Output the (x, y) coordinate of the center of the cell containing the given text.  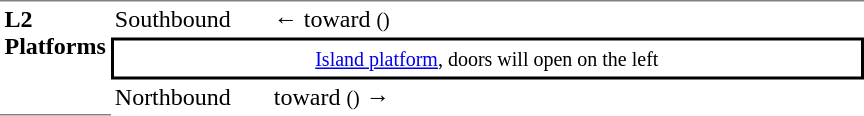
← toward () (566, 19)
Southbound (190, 19)
toward () → (566, 98)
Island platform, doors will open on the left (486, 59)
Northbound (190, 98)
L2Platforms (55, 58)
